Locate the cell with the specified text and output its [x, y] center coordinate. 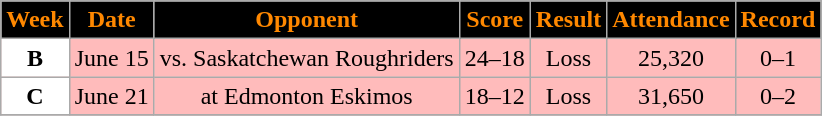
Score [494, 20]
June 15 [112, 58]
31,650 [671, 96]
Record [778, 20]
Result [568, 20]
Date [112, 20]
Opponent [306, 20]
B [35, 58]
vs. Saskatchewan Roughriders [306, 58]
June 21 [112, 96]
25,320 [671, 58]
18–12 [494, 96]
0–1 [778, 58]
at Edmonton Eskimos [306, 96]
Week [35, 20]
24–18 [494, 58]
Attendance [671, 20]
0–2 [778, 96]
C [35, 96]
